Return (X, Y) of the center of cell containing provided text 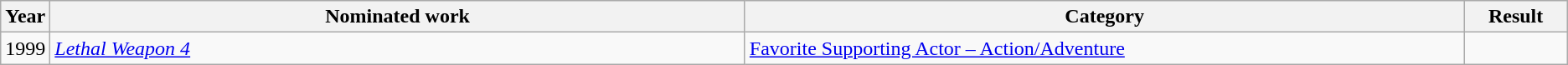
Favorite Supporting Actor – Action/Adventure (1104, 48)
Result (1516, 17)
1999 (25, 48)
Nominated work (398, 17)
Year (25, 17)
Lethal Weapon 4 (398, 48)
Category (1104, 17)
